Pinpoint the cell where the given text exists, returning its (x, y) midpoint coordinate. 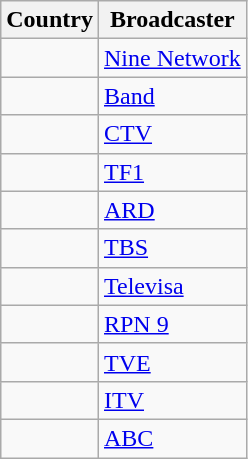
CTV (172, 134)
Band (172, 96)
RPN 9 (172, 324)
TF1 (172, 172)
ABC (172, 438)
TVE (172, 362)
Country (50, 20)
Broadcaster (172, 20)
Televisa (172, 286)
ITV (172, 400)
ARD (172, 210)
Nine Network (172, 58)
TBS (172, 248)
